Find where the given text appears and provide that cell's center as [X, Y] coordinate. 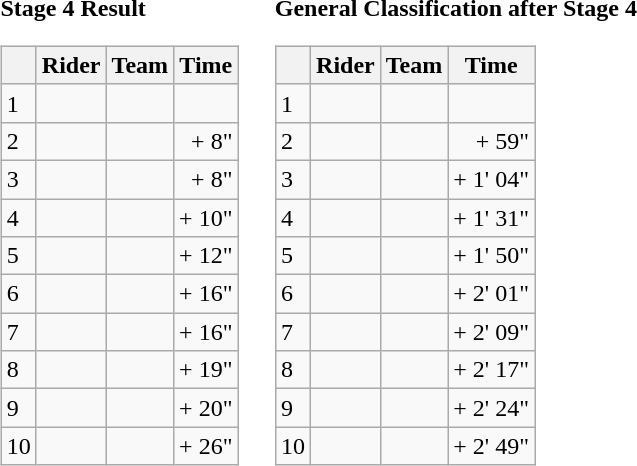
+ 2' 09" [492, 332]
+ 10" [206, 217]
+ 2' 49" [492, 446]
+ 26" [206, 446]
+ 59" [492, 141]
+ 2' 01" [492, 294]
+ 1' 31" [492, 217]
+ 12" [206, 256]
+ 1' 04" [492, 179]
+ 2' 17" [492, 370]
+ 19" [206, 370]
+ 20" [206, 408]
+ 2' 24" [492, 408]
+ 1' 50" [492, 256]
